Extract the (X, Y) coordinate from the center of the cell holding the provided text.  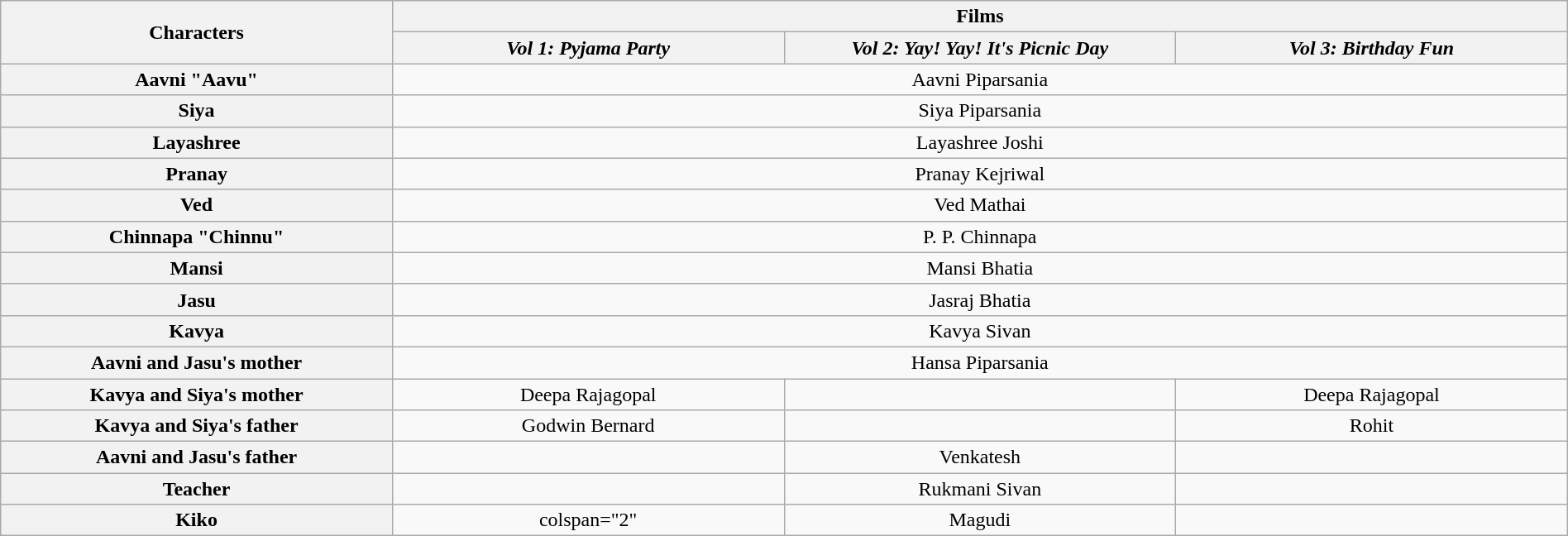
Rohit (1372, 426)
Venkatesh (980, 457)
colspan="2" (588, 520)
Kiko (197, 520)
Rukmani Sivan (980, 489)
Layashree (197, 142)
Aavni and Jasu's mother (197, 362)
Films (979, 17)
Aavni "Aavu" (197, 79)
Characters (197, 32)
Kavya Sivan (979, 331)
Aavni and Jasu's father (197, 457)
Vol 3: Birthday Fun (1372, 48)
Teacher (197, 489)
Pranay Kejriwal (979, 174)
Siya (197, 111)
Mansi Bhatia (979, 268)
Kavya and Siya's father (197, 426)
Vol 1: Pyjama Party (588, 48)
Ved (197, 205)
Kavya and Siya's mother (197, 395)
Hansa Piparsania (979, 362)
Kavya (197, 331)
P. P. Chinnapa (979, 237)
Magudi (980, 520)
Layashree Joshi (979, 142)
Chinnapa "Chinnu" (197, 237)
Jasraj Bhatia (979, 299)
Godwin Bernard (588, 426)
Pranay (197, 174)
Jasu (197, 299)
Mansi (197, 268)
Siya Piparsania (979, 111)
Aavni Piparsania (979, 79)
Ved Mathai (979, 205)
Vol 2: Yay! Yay! It's Picnic Day (980, 48)
